Scan for the cell matching the given text and deliver its (X, Y) coordinate at center. 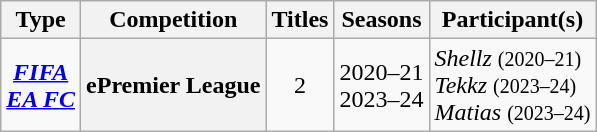
Participant(s) (512, 20)
FIFAEA FC (41, 85)
Titles (300, 20)
Shellz (2020–21)Tekkz (2023–24)Matias (2023–24) (512, 85)
Seasons (382, 20)
Competition (174, 20)
Type (41, 20)
ePremier League (174, 85)
2020–212023–24 (382, 85)
2 (300, 85)
